Output the (X, Y) coordinate of the center of the cell containing the given text.  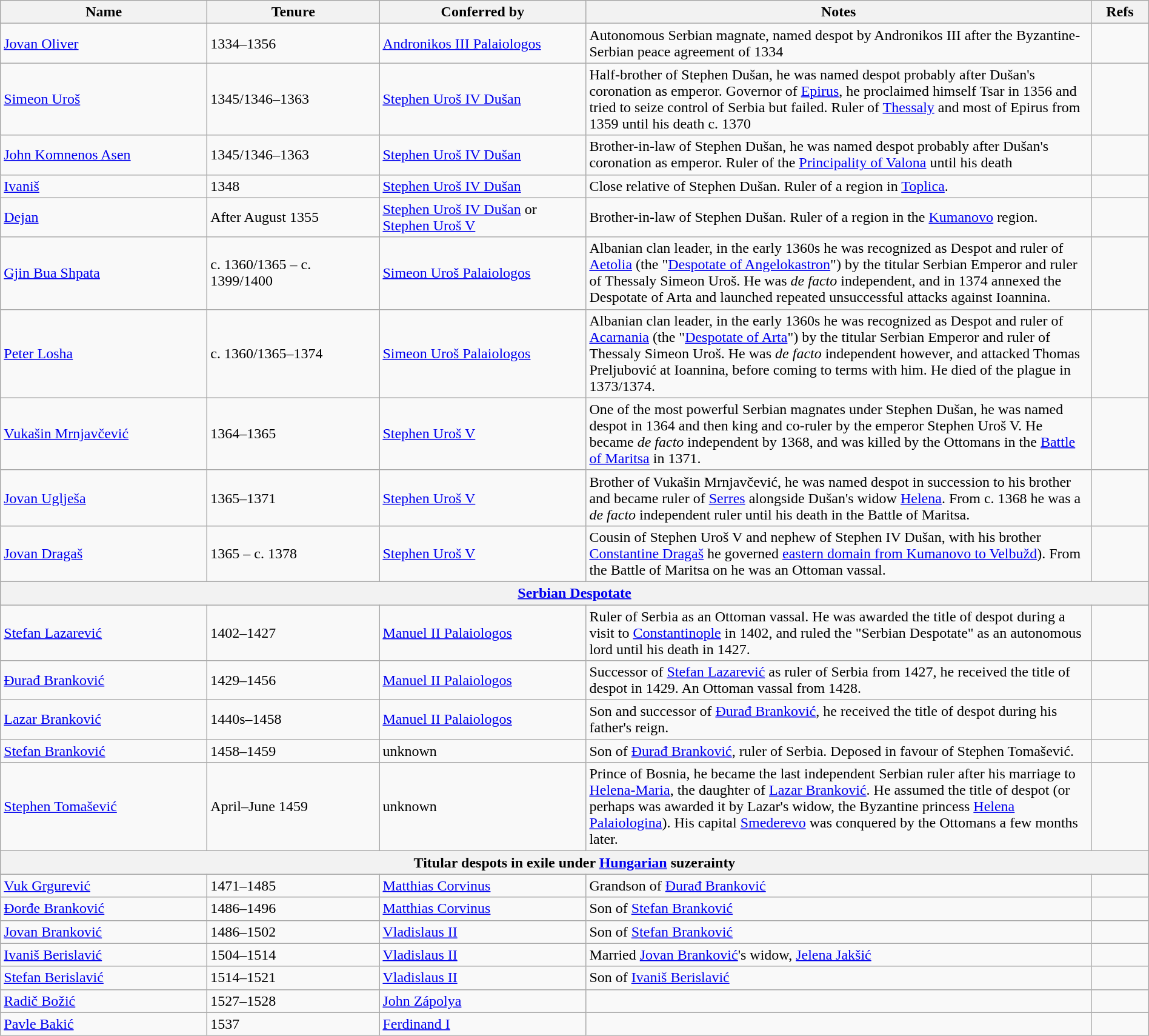
1364–1365 (293, 434)
Married Jovan Branković's widow, Jelena Jakšić (839, 955)
1458–1459 (293, 751)
1504–1514 (293, 955)
Jovan Uglješa (104, 498)
Dejan (104, 217)
Jovan Dragaš (104, 553)
Andronikos III Palaiologos (482, 44)
April–June 1459 (293, 807)
1334–1356 (293, 44)
Autonomous Serbian magnate, named despot by Andronikos III after the Byzantine-Serbian peace agreement of 1334 (839, 44)
Stephen Tomašević (104, 807)
1527–1528 (293, 1001)
Ferdinand I (482, 1024)
1429–1456 (293, 680)
Conferred by (482, 12)
Son of Ivaniš Berislavić (839, 978)
Serbian Despotate (574, 593)
Đorđe Branković (104, 909)
Vuk Grgurević (104, 886)
Successor of Stefan Lazarević as ruler of Serbia from 1427, he received the title of despot in 1429. An Ottoman vassal from 1428. (839, 680)
Jovan Oliver (104, 44)
Refs (1120, 12)
Close relative of Stephen Dušan. Ruler of a region in Toplica. (839, 186)
Son and successor of Đurađ Branković, he received the title of despot during his father's reign. (839, 720)
Gjin Bua Shpata (104, 273)
1440s–1458 (293, 720)
Jovan Branković (104, 932)
Son of Đurađ Branković, ruler of Serbia. Deposed in favour of Stephen Tomašević. (839, 751)
Đurađ Branković (104, 680)
John Zápolya (482, 1001)
1486–1502 (293, 932)
Lazar Branković (104, 720)
1486–1496 (293, 909)
Grandson of Đurađ Branković (839, 886)
After August 1355 (293, 217)
1537 (293, 1024)
1402–1427 (293, 633)
Peter Losha (104, 353)
Radič Božić (104, 1001)
c. 1360/1365–1374 (293, 353)
1365–1371 (293, 498)
Pavle Bakić (104, 1024)
Ivaniš Berislavić (104, 955)
1514–1521 (293, 978)
Vukašin Mrnjavčević (104, 434)
1348 (293, 186)
Brother-in-law of Stephen Dušan. Ruler of a region in the Kumanovo region. (839, 217)
Stephen Uroš IV Dušan or Stephen Uroš V (482, 217)
Stefan Lazarević (104, 633)
Name (104, 12)
Stefan Berislavić (104, 978)
Stefan Branković (104, 751)
Ivaniš (104, 186)
Simeon Uroš (104, 99)
c. 1360/1365 – c. 1399/1400 (293, 273)
Notes (839, 12)
Tenure (293, 12)
1471–1485 (293, 886)
1365 – c. 1378 (293, 553)
Titular despots in exile under Hungarian suzerainty (574, 863)
John Komnenos Asen (104, 155)
